Locate the cell with the specified text and output its [x, y] center coordinate. 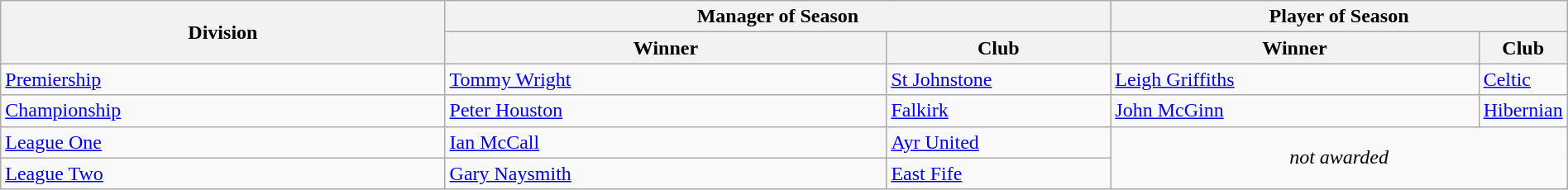
Leigh Griffiths [1295, 79]
not awarded [1339, 158]
Manager of Season [777, 17]
Peter Houston [666, 111]
Division [223, 32]
Tommy Wright [666, 79]
Falkirk [999, 111]
Celtic [1523, 79]
League One [223, 142]
Ian McCall [666, 142]
East Fife [999, 173]
Championship [223, 111]
League Two [223, 173]
Premiership [223, 79]
John McGinn [1295, 111]
Player of Season [1339, 17]
St Johnstone [999, 79]
Gary Naysmith [666, 173]
Ayr United [999, 142]
Hibernian [1523, 111]
